For the text-containing cell, return its midpoint in (X, Y) coordinate format. 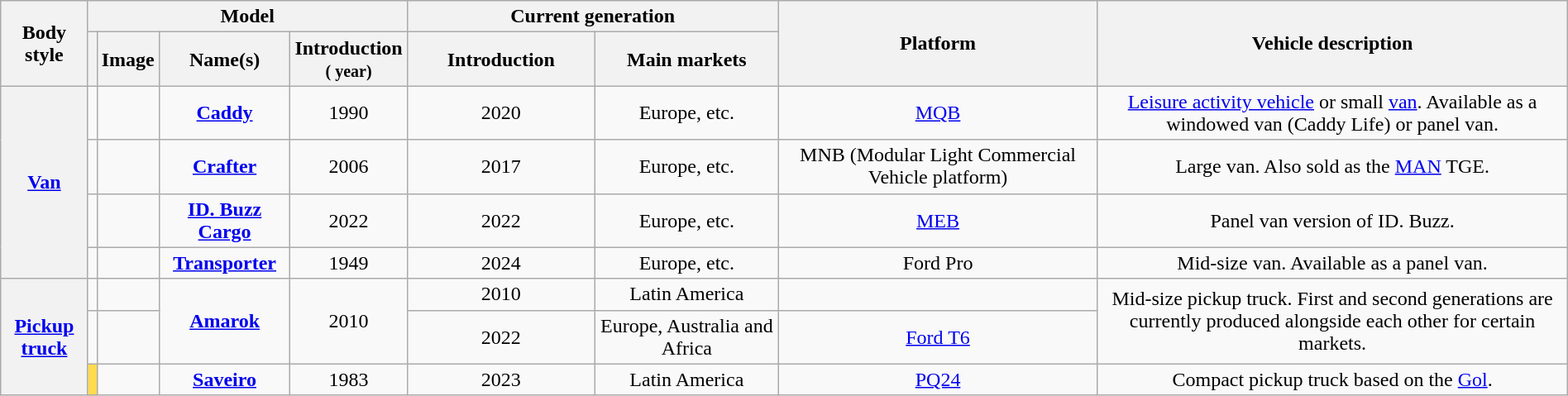
2020 (501, 112)
Amarok (225, 321)
Pickuptruck (45, 337)
2023 (501, 379)
Mid-size van. Available as a panel van. (1332, 263)
Main markets (687, 60)
Large van. Also sold as the MAN TGE. (1332, 167)
2024 (501, 263)
Saveiro (225, 379)
Crafter (225, 167)
ID. Buzz Cargo (225, 220)
Body style (45, 43)
MNB (Modular Light Commercial Vehicle platform) (938, 167)
1990 (349, 112)
PQ24 (938, 379)
MEB (938, 220)
Mid-size pickup truck. First and second generations are currently produced alongside each other for certain markets. (1332, 321)
Ford T6 (938, 337)
1949 (349, 263)
Name(s) (225, 60)
Model (247, 17)
Introduction( year) (349, 60)
Compact pickup truck based on the Gol. (1332, 379)
2017 (501, 167)
Vehicle description (1332, 43)
Panel van version of ID. Buzz. (1332, 220)
Image (127, 60)
Transporter (225, 263)
MQB (938, 112)
Current generation (592, 17)
2006 (349, 167)
Caddy (225, 112)
Introduction (501, 60)
Leisure activity vehicle or small van. Available as a windowed van (Caddy Life) or panel van. (1332, 112)
Europe, Australia and Africa (687, 337)
1983 (349, 379)
Van (45, 182)
Platform (938, 43)
Ford Pro (938, 263)
